For the text-containing cell, return its midpoint in [x, y] coordinate format. 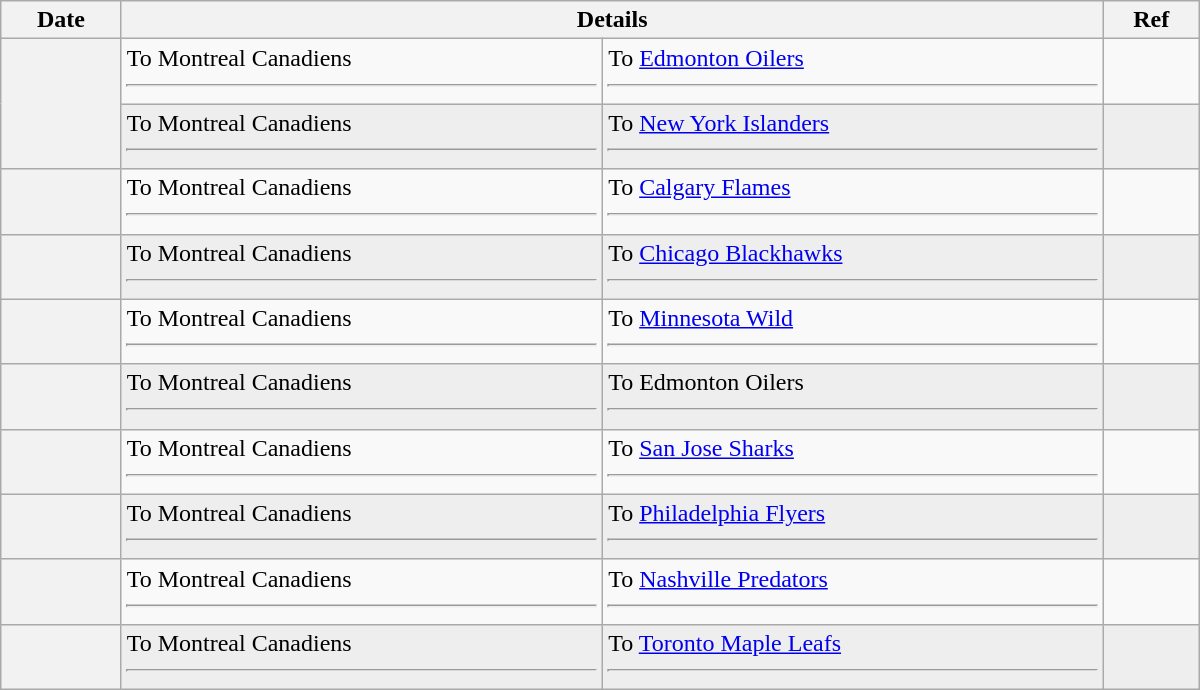
To Minnesota Wild [854, 332]
To Calgary Flames [854, 202]
To New York Islanders [854, 136]
To Philadelphia Flyers [854, 526]
Details [612, 20]
To Chicago Blackhawks [854, 266]
To Toronto Maple Leafs [854, 656]
Ref [1151, 20]
To San Jose Sharks [854, 462]
To Nashville Predators [854, 592]
Date [61, 20]
